From the cell containing the given text, extract its center point as [X, Y] coordinate. 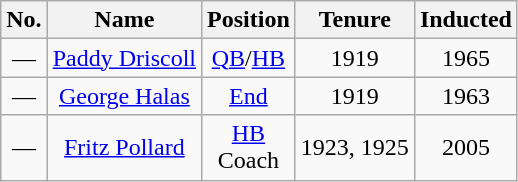
2005 [466, 148]
1963 [466, 96]
1965 [466, 58]
QB/HB [249, 58]
HBCoach [249, 148]
Tenure [354, 20]
End [249, 96]
Fritz Pollard [124, 148]
Paddy Driscoll [124, 58]
Inducted [466, 20]
No. [24, 20]
1923, 1925 [354, 148]
Position [249, 20]
Name [124, 20]
George Halas [124, 96]
